From the cell containing the given text, extract its center point as [X, Y] coordinate. 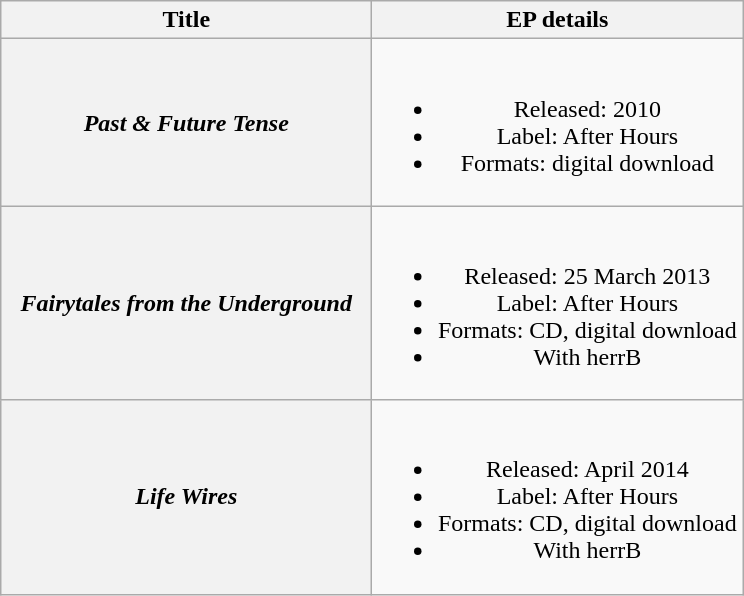
Title [186, 20]
Past & Future Tense [186, 122]
Released: 25 March 2013Label: After HoursFormats: CD, digital downloadWith herrB [558, 303]
Released: 2010Label: After HoursFormats: digital download [558, 122]
Fairytales from the Underground [186, 303]
Life Wires [186, 497]
Released: April 2014Label: After HoursFormats: CD, digital downloadWith herrB [558, 497]
EP details [558, 20]
